Extract the [x, y] coordinate from the center of the cell holding the provided text.  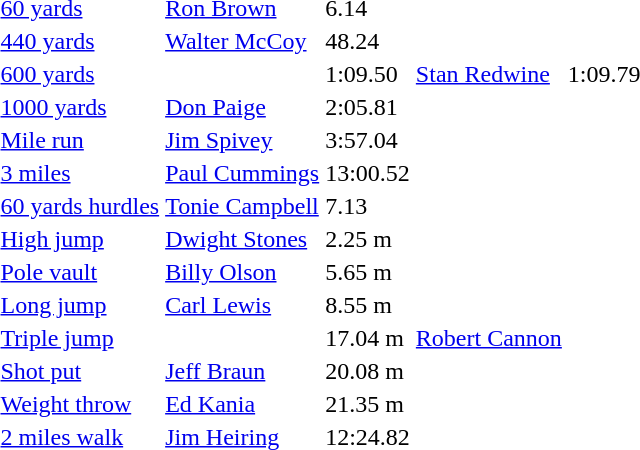
Jim Spivey [242, 140]
Paul Cummings [242, 173]
2:05.81 [368, 107]
7.13 [368, 206]
Tonie Campbell [242, 206]
21.35 m [368, 404]
8.55 m [368, 305]
48.24 [368, 41]
13:00.52 [368, 173]
20.08 m [368, 371]
Robert Cannon [488, 338]
Stan Redwine [488, 74]
Carl Lewis [242, 305]
Don Paige [242, 107]
Walter McCoy [242, 41]
2.25 m [368, 239]
Dwight Stones [242, 239]
Jeff Braun [242, 371]
1:09.50 [368, 74]
5.65 m [368, 272]
Ed Kania [242, 404]
3:57.04 [368, 140]
Billy Olson [242, 272]
17.04 m [368, 338]
